Search for the cell housing the specified text and yield its [x, y] center coordinate. 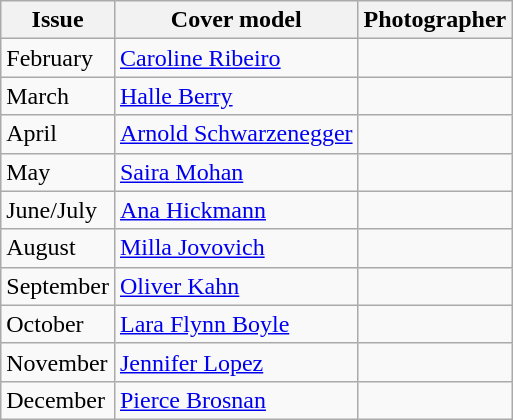
Issue [58, 20]
June/July [58, 210]
March [58, 96]
Photographer [435, 20]
Milla Jovovich [236, 248]
December [58, 400]
February [58, 58]
Cover model [236, 20]
September [58, 286]
Pierce Brosnan [236, 400]
Arnold Schwarzenegger [236, 134]
Lara Flynn Boyle [236, 324]
Halle Berry [236, 96]
Ana Hickmann [236, 210]
November [58, 362]
Saira Mohan [236, 172]
May [58, 172]
Oliver Kahn [236, 286]
October [58, 324]
August [58, 248]
April [58, 134]
Caroline Ribeiro [236, 58]
Jennifer Lopez [236, 362]
